Provide the [x, y] coordinate of the cell's center where the given text is located.  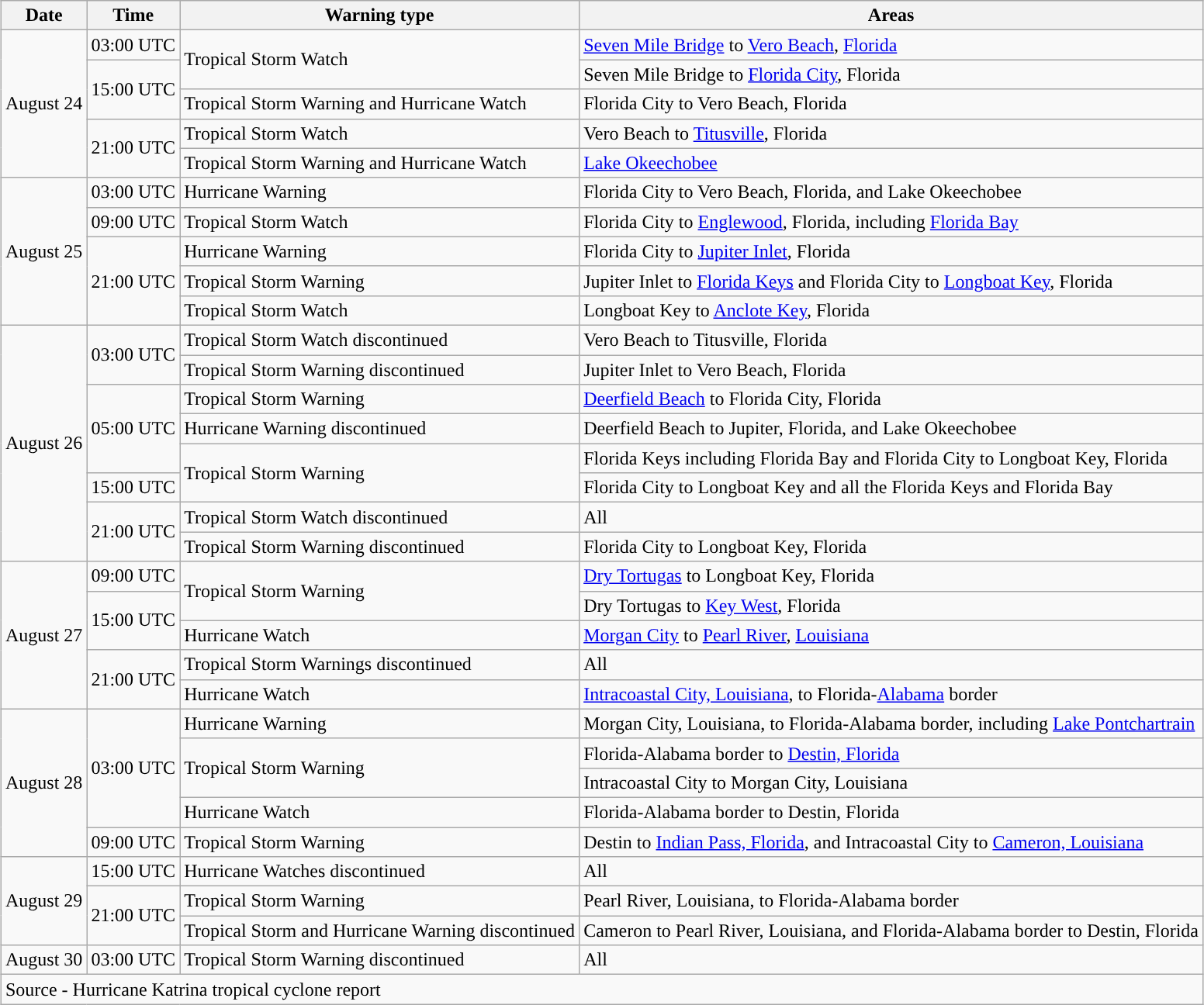
Warning type [380, 16]
Dry Tortugas to Key West, Florida [891, 606]
Hurricane Watches discontinued [380, 872]
Pearl River, Louisiana, to Florida-Alabama border [891, 901]
Tropical Storm Warnings discontinued [380, 665]
Cameron to Pearl River, Louisiana, and Florida-Alabama border to Destin, Florida [891, 931]
Jupiter Inlet to Vero Beach, Florida [891, 370]
Hurricane Warning discontinued [380, 429]
Florida City to Longboat Key, Florida [891, 547]
August 29 [43, 901]
Florida City to Jupiter Inlet, Florida [891, 251]
05:00 UTC [133, 429]
August 25 [43, 251]
Jupiter Inlet to Florida Keys and Florida City to Longboat Key, Florida [891, 281]
Florida City to Longboat Key and all the Florida Keys and Florida Bay [891, 488]
Intracoastal City to Morgan City, Louisiana [891, 782]
Lake Okeechobee [891, 163]
Morgan City, Louisiana, to Florida-Alabama border, including Lake Pontchartrain [891, 724]
Morgan City to Pearl River, Louisiana [891, 635]
August 27 [43, 635]
August 26 [43, 443]
Deerfield Beach to Jupiter, Florida, and Lake Okeechobee [891, 429]
Florida City to Vero Beach, Florida, and Lake Okeechobee [891, 192]
Longboat Key to Anclote Key, Florida [891, 310]
Seven Mile Bridge to Vero Beach, Florida [891, 45]
Florida City to Englewood, Florida, including Florida Bay [891, 222]
Seven Mile Bridge to Florida City, Florida [891, 74]
August 24 [43, 104]
Time [133, 16]
Dry Tortugas to Longboat Key, Florida [891, 576]
Destin to Indian Pass, Florida, and Intracoastal City to Cameron, Louisiana [891, 841]
Florida City to Vero Beach, Florida [891, 104]
Tropical Storm and Hurricane Warning discontinued [380, 931]
Source - Hurricane Katrina tropical cyclone report [602, 989]
Intracoastal City, Louisiana, to Florida-Alabama border [891, 694]
Florida Keys including Florida Bay and Florida City to Longboat Key, Florida [891, 458]
August 28 [43, 782]
Areas [891, 16]
August 30 [43, 960]
Date [43, 16]
Deerfield Beach to Florida City, Florida [891, 399]
